Return [X, Y] of the center of cell containing provided text 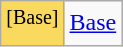
[Base] [32, 24]
Base [93, 24]
